Determine the [x, y] coordinate at the center of the cell enclosing the given text.  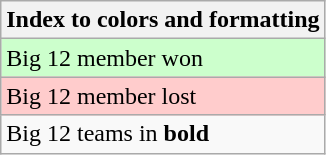
Big 12 teams in bold [163, 134]
Big 12 member won [163, 58]
Index to colors and formatting [163, 20]
Big 12 member lost [163, 96]
